From the cell containing the given text, extract its center point as [X, Y] coordinate. 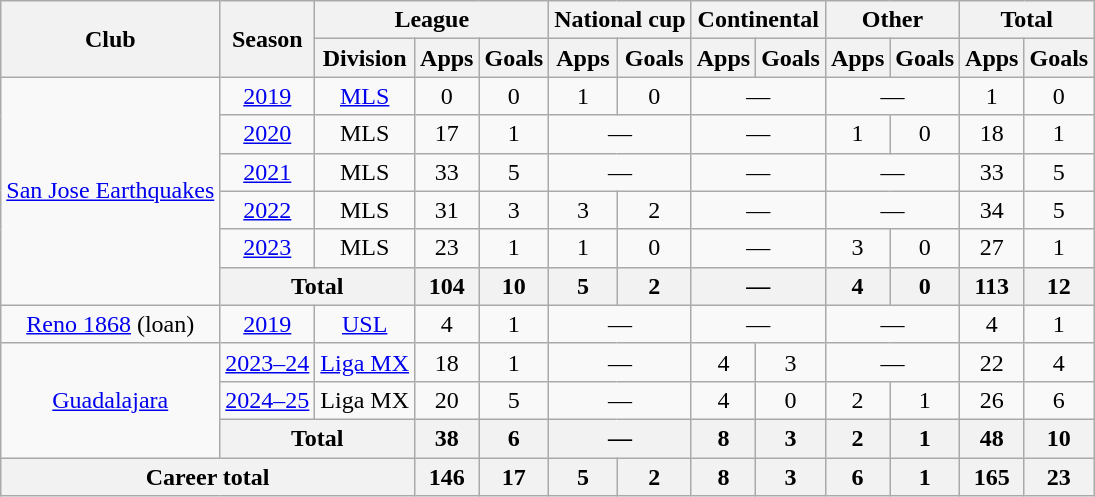
Career total [208, 477]
Guadalajara [110, 400]
Other [892, 20]
2020 [268, 134]
2021 [268, 172]
Club [110, 39]
146 [447, 477]
165 [992, 477]
104 [447, 286]
113 [992, 286]
San Jose Earthquakes [110, 191]
2024–25 [268, 400]
38 [447, 438]
Division [365, 58]
20 [447, 400]
48 [992, 438]
2023–24 [268, 362]
22 [992, 362]
31 [447, 210]
Continental [758, 20]
34 [992, 210]
2023 [268, 248]
National cup [620, 20]
USL [365, 324]
2022 [268, 210]
Season [268, 39]
League [432, 20]
27 [992, 248]
26 [992, 400]
12 [1059, 286]
Reno 1868 (loan) [110, 324]
